Scan for the cell matching the given text and deliver its (X, Y) coordinate at center. 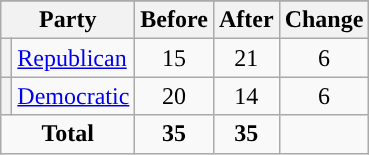
Change (324, 20)
Democratic (74, 96)
Total (68, 134)
14 (246, 96)
After (246, 20)
15 (174, 58)
21 (246, 58)
Party (68, 20)
20 (174, 96)
Republican (74, 58)
Before (174, 20)
